Return [x, y] of the center of cell containing provided text 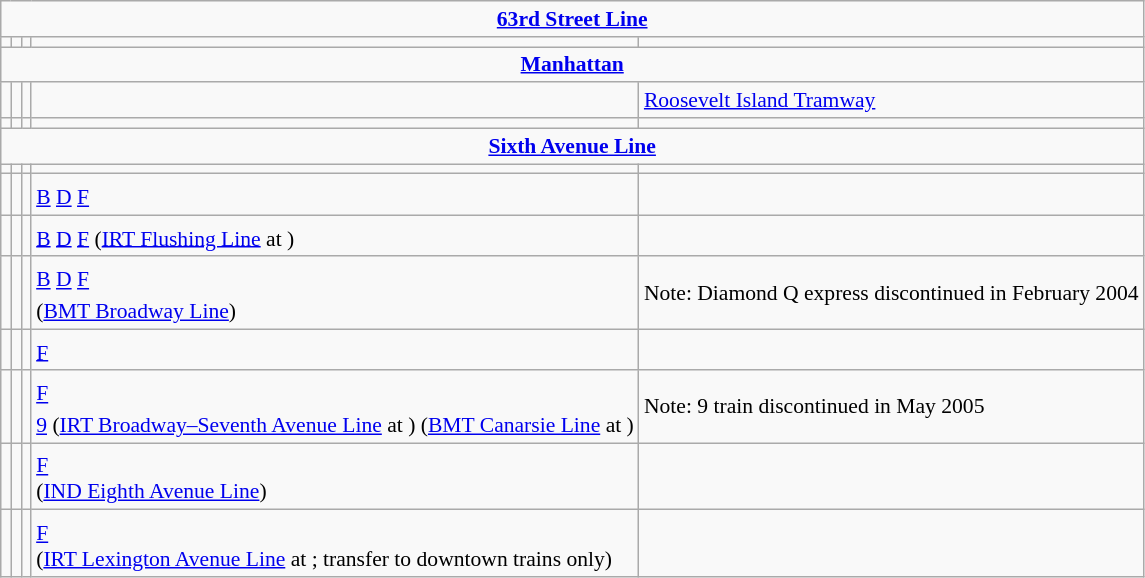
Roosevelt Island Tramway [892, 101]
F [335, 350]
F 9 (IRT Broadway–Seventh Avenue Line at ) (BMT Canarsie Line at ) [335, 406]
63rd Street Line [572, 19]
B D F [335, 194]
Note: Diamond Q express discontinued in February 2004 [892, 294]
B D F (IRT Flushing Line at ) [335, 236]
Manhattan [572, 65]
F (IRT Lexington Avenue Line at ; transfer to downtown trains only) [335, 544]
B D F (BMT Broadway Line) [335, 294]
Note: 9 train discontinued in May 2005 [892, 406]
Sixth Avenue Line [572, 146]
F (IND Eighth Avenue Line) [335, 476]
